Output the (x, y) coordinate of the center of the cell containing the given text.  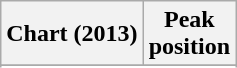
Chart (2013) (72, 34)
Peakposition (189, 34)
